From the cell containing the given text, extract its center point as (x, y) coordinate. 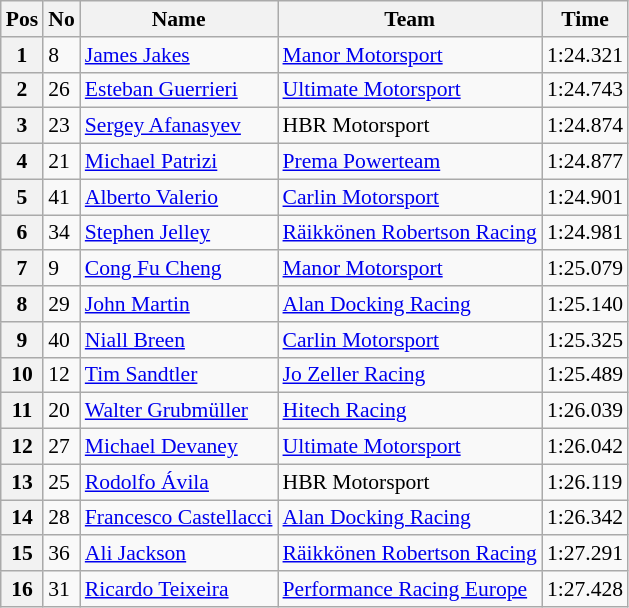
1:24.743 (585, 90)
1:25.079 (585, 269)
41 (62, 197)
11 (22, 411)
7 (22, 269)
28 (62, 518)
Alberto Valerio (179, 197)
26 (62, 90)
No (62, 19)
Performance Racing Europe (410, 589)
John Martin (179, 304)
16 (22, 589)
23 (62, 126)
Prema Powerteam (410, 162)
3 (22, 126)
15 (22, 554)
Name (179, 19)
5 (22, 197)
Michael Devaney (179, 447)
10 (22, 375)
1:26.119 (585, 482)
Esteban Guerrieri (179, 90)
25 (62, 482)
1:26.342 (585, 518)
4 (22, 162)
1:26.039 (585, 411)
2 (22, 90)
29 (62, 304)
Tim Sandtler (179, 375)
1:26.042 (585, 447)
Jo Zeller Racing (410, 375)
Ricardo Teixeira (179, 589)
Stephen Jelley (179, 233)
Rodolfo Ávila (179, 482)
Pos (22, 19)
James Jakes (179, 55)
Time (585, 19)
Team (410, 19)
1:27.428 (585, 589)
27 (62, 447)
40 (62, 340)
1:24.901 (585, 197)
1:24.981 (585, 233)
1:24.877 (585, 162)
14 (22, 518)
Niall Breen (179, 340)
1:25.140 (585, 304)
Cong Fu Cheng (179, 269)
31 (62, 589)
1:24.874 (585, 126)
1:25.489 (585, 375)
34 (62, 233)
Hitech Racing (410, 411)
1:27.291 (585, 554)
Sergey Afanasyev (179, 126)
Walter Grubmüller (179, 411)
6 (22, 233)
Michael Patrizi (179, 162)
1 (22, 55)
36 (62, 554)
1:25.325 (585, 340)
13 (22, 482)
Ali Jackson (179, 554)
21 (62, 162)
1:24.321 (585, 55)
20 (62, 411)
Francesco Castellacci (179, 518)
